Search for the cell housing the specified text and yield its [x, y] center coordinate. 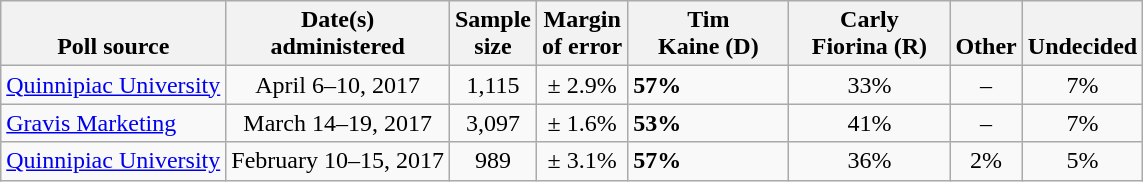
February 10–15, 2017 [338, 161]
41% [870, 123]
1,115 [492, 85]
Undecided [1082, 34]
± 3.1% [582, 161]
Date(s)administered [338, 34]
5% [1082, 161]
March 14–19, 2017 [338, 123]
Other [986, 34]
Marginof error [582, 34]
April 6–10, 2017 [338, 85]
53% [708, 123]
± 2.9% [582, 85]
Poll source [114, 34]
989 [492, 161]
33% [870, 85]
3,097 [492, 123]
CarlyFiorina (R) [870, 34]
Gravis Marketing [114, 123]
TimKaine (D) [708, 34]
Samplesize [492, 34]
36% [870, 161]
± 1.6% [582, 123]
2% [986, 161]
